Pinpoint the cell where the given text exists, returning its [X, Y] midpoint coordinate. 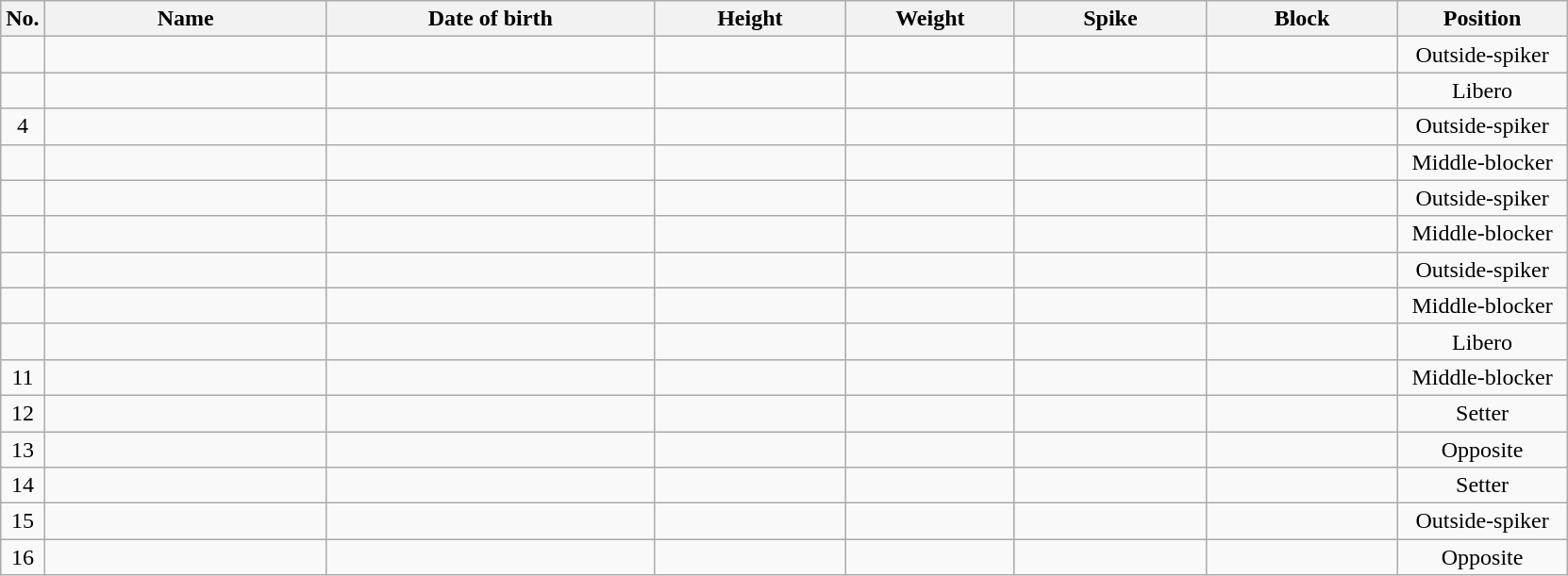
Name [185, 19]
Height [749, 19]
Block [1302, 19]
11 [23, 377]
Position [1483, 19]
14 [23, 485]
4 [23, 126]
No. [23, 19]
16 [23, 557]
13 [23, 450]
12 [23, 413]
Date of birth [491, 19]
15 [23, 521]
Spike [1109, 19]
Weight [930, 19]
